Detect which cell encompasses the target text, then output its [X, Y] center coordinate. 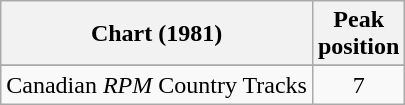
Canadian RPM Country Tracks [157, 85]
7 [358, 85]
Chart (1981) [157, 34]
Peakposition [358, 34]
